Output the (X, Y) coordinate of the center of the cell containing the given text.  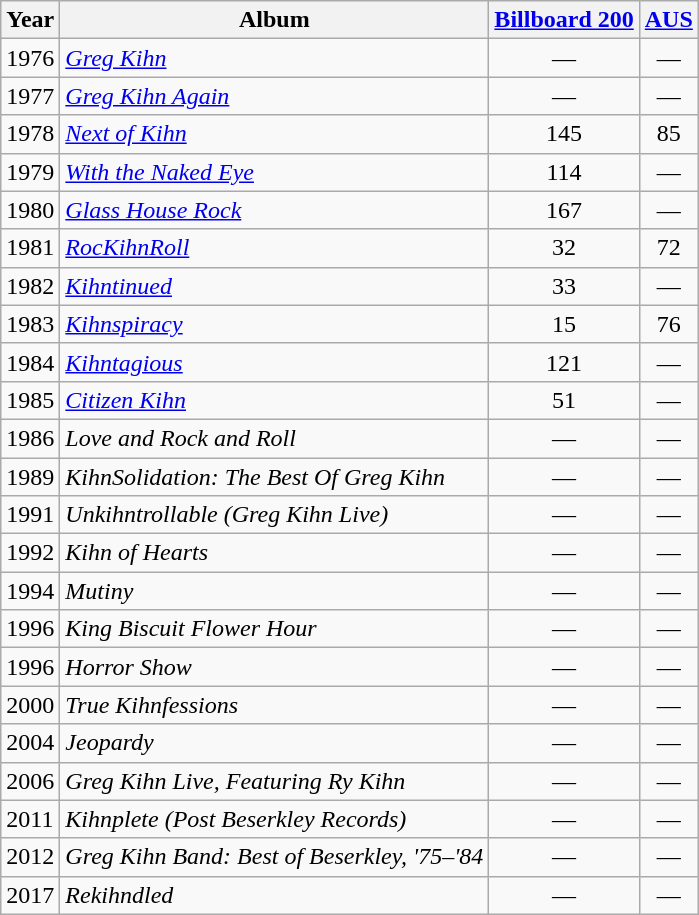
Billboard 200 (564, 20)
Greg Kihn Band: Best of Beserkley, '75–'84 (274, 857)
1985 (30, 400)
1982 (30, 286)
85 (668, 134)
Greg Kihn Live, Featuring Ry Kihn (274, 781)
King Biscuit Flower Hour (274, 629)
AUS (668, 20)
Mutiny (274, 591)
Citizen Kihn (274, 400)
1992 (30, 553)
121 (564, 362)
Album (274, 20)
Year (30, 20)
Greg Kihn (274, 58)
Greg Kihn Again (274, 96)
With the Naked Eye (274, 172)
114 (564, 172)
1980 (30, 210)
Next of Kihn (274, 134)
Unkihntrollable (Greg Kihn Live) (274, 515)
1976 (30, 58)
1994 (30, 591)
76 (668, 324)
2011 (30, 819)
1979 (30, 172)
145 (564, 134)
True Kihnfessions (274, 705)
RocKihnRoll (274, 248)
1983 (30, 324)
1984 (30, 362)
Jeopardy (274, 743)
167 (564, 210)
2000 (30, 705)
1991 (30, 515)
Kihntinued (274, 286)
2004 (30, 743)
32 (564, 248)
Kihntagious (274, 362)
2012 (30, 857)
1989 (30, 477)
2006 (30, 781)
Kihnspiracy (274, 324)
Horror Show (274, 667)
Rekihndled (274, 895)
33 (564, 286)
1986 (30, 438)
15 (564, 324)
2017 (30, 895)
72 (668, 248)
Love and Rock and Roll (274, 438)
Kihn of Hearts (274, 553)
KihnSolidation: The Best Of Greg Kihn (274, 477)
1978 (30, 134)
1981 (30, 248)
1977 (30, 96)
Kihnplete (Post Beserkley Records) (274, 819)
51 (564, 400)
Glass House Rock (274, 210)
